Provide the [x, y] coordinate of the cell's center where the given text is located.  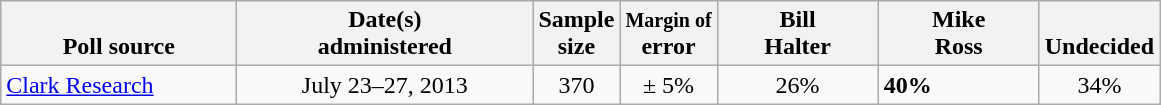
Date(s)administered [385, 34]
40% [958, 85]
MikeRoss [958, 34]
26% [798, 85]
34% [1099, 85]
Clark Research [119, 85]
Poll source [119, 34]
BillHalter [798, 34]
Undecided [1099, 34]
July 23–27, 2013 [385, 85]
370 [576, 85]
Samplesize [576, 34]
Margin oferror [668, 34]
± 5% [668, 85]
